Search for the cell housing the specified text and yield its [x, y] center coordinate. 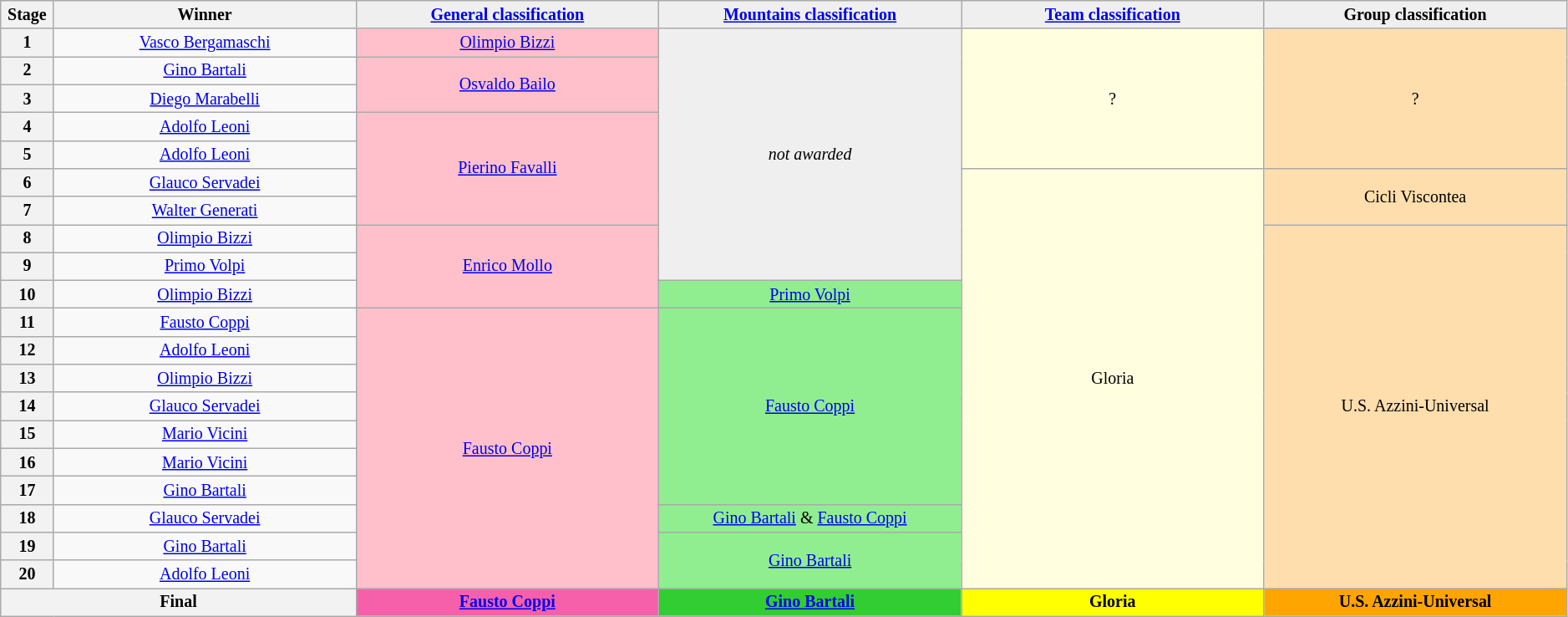
9 [27, 266]
13 [27, 378]
Pierino Favalli [507, 169]
Diego Marabelli [205, 99]
Final [179, 602]
7 [27, 211]
Stage [27, 15]
20 [27, 574]
4 [27, 127]
12 [27, 351]
18 [27, 518]
8 [27, 239]
10 [27, 294]
6 [27, 182]
1 [27, 43]
17 [27, 490]
Enrico Mollo [507, 267]
2 [27, 70]
Mountains classification [809, 15]
3 [27, 99]
General classification [507, 15]
15 [27, 435]
not awarded [809, 156]
Gino Bartali & Fausto Coppi [809, 518]
19 [27, 547]
Winner [205, 15]
Walter Generati [205, 211]
Osvaldo Bailo [507, 85]
5 [27, 154]
14 [27, 406]
16 [27, 463]
Vasco Bergamaschi [205, 43]
Cicli Viscontea [1415, 197]
Group classification [1415, 15]
11 [27, 323]
Team classification [1113, 15]
